From the cell containing the given text, extract its center point as [x, y] coordinate. 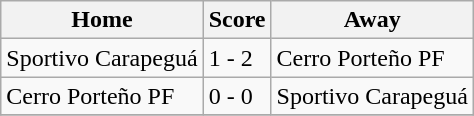
0 - 0 [237, 96]
Score [237, 20]
Home [102, 20]
1 - 2 [237, 58]
Away [372, 20]
